Provide the (X, Y) coordinate of the cell's center where the given text is located.  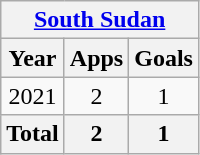
2021 (33, 96)
Year (33, 58)
Goals (164, 58)
Total (33, 134)
Apps (96, 58)
South Sudan (100, 20)
